Locate the cell with the specified text and output its (x, y) center coordinate. 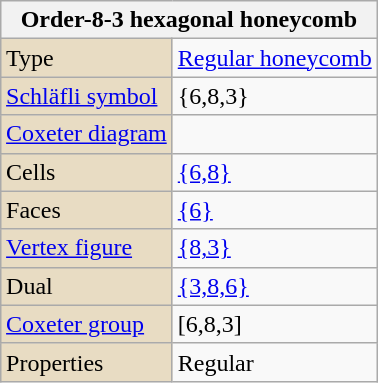
Order-8-3 hexagonal honeycomb (190, 20)
{6} (274, 210)
{3,8,6} (274, 286)
Coxeter group (87, 324)
Regular honeycomb (274, 58)
Coxeter diagram (87, 134)
Vertex figure (87, 248)
{6,8,3} (274, 96)
Schläfli symbol (87, 96)
[6,8,3] (274, 324)
{6,8} (274, 172)
Dual (87, 286)
Properties (87, 362)
{8,3} (274, 248)
Regular (274, 362)
Faces (87, 210)
Type (87, 58)
Cells (87, 172)
